Extract the (X, Y) coordinate from the center of the cell holding the provided text.  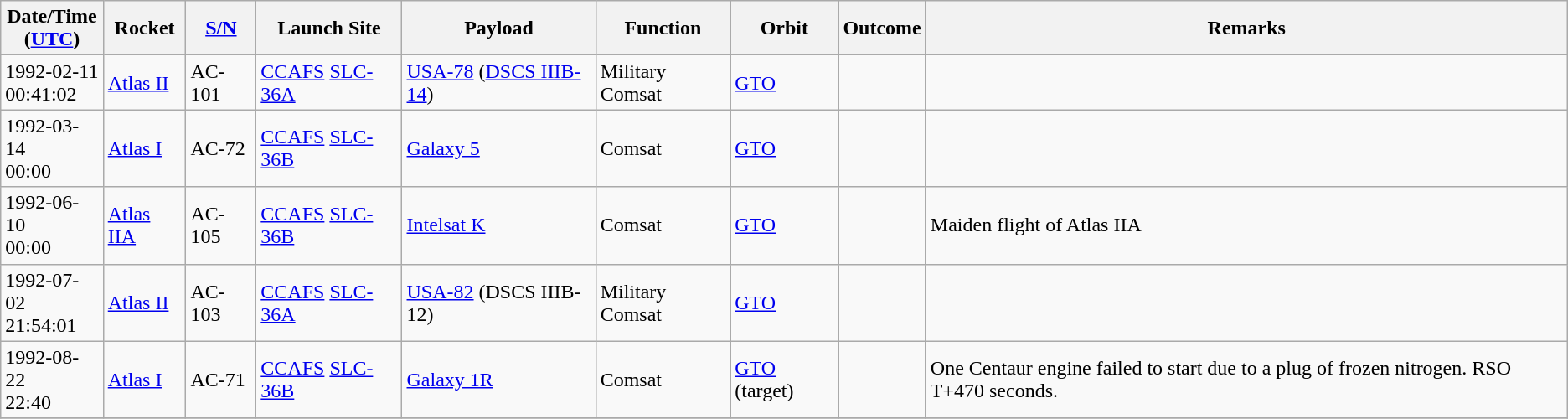
Function (663, 28)
Launch Site (329, 28)
S/N (221, 28)
Remarks (1246, 28)
Date/Time(UTC) (52, 28)
Atlas IIA (144, 225)
One Centaur engine failed to start due to a plug of frozen nitrogen. RSO T+470 seconds. (1246, 380)
Intelsat K (499, 225)
Outcome (882, 28)
AC-71 (221, 380)
AC-101 (221, 82)
1992-06-1000:00 (52, 225)
Payload (499, 28)
GTO (target) (784, 380)
1992-07-0221:54:01 (52, 303)
USA-82 (DSCS IIIB-12) (499, 303)
Rocket (144, 28)
1992-08-2222:40 (52, 380)
Galaxy 1R (499, 380)
AC-103 (221, 303)
USA-78 (DSCS IIIB-14) (499, 82)
1992-03-1400:00 (52, 148)
AC-72 (221, 148)
1992-02-1100:41:02 (52, 82)
Maiden flight of Atlas IIA (1246, 225)
Galaxy 5 (499, 148)
AC-105 (221, 225)
Orbit (784, 28)
